Detect which cell encompasses the target text, then output its [x, y] center coordinate. 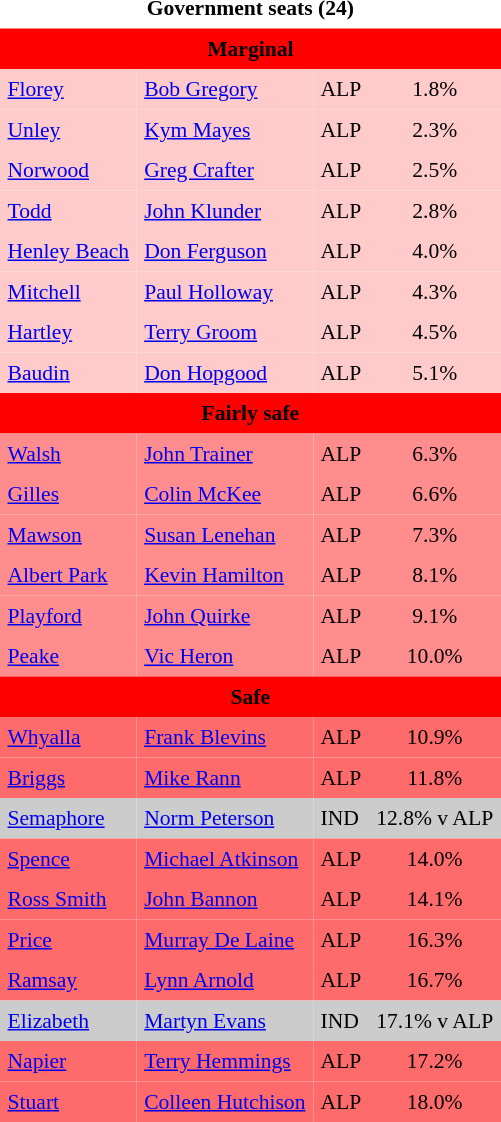
Stuart [68, 1101]
14.1% [435, 899]
Ramsay [68, 980]
Vic Heron [225, 656]
Bob Gregory [225, 89]
Norwood [68, 170]
2.3% [435, 129]
8.1% [435, 575]
Ross Smith [68, 899]
Michael Atkinson [225, 858]
18.0% [435, 1101]
Whyalla [68, 737]
Baudin [68, 372]
Don Ferguson [225, 251]
12.8% v ALP [435, 818]
Unley [68, 129]
16.7% [435, 980]
2.5% [435, 170]
11.8% [435, 777]
Fairly safe [250, 413]
Spence [68, 858]
5.1% [435, 372]
Briggs [68, 777]
John Trainer [225, 453]
Elizabeth [68, 1020]
John Bannon [225, 899]
9.1% [435, 615]
Playford [68, 615]
Martyn Evans [225, 1020]
14.0% [435, 858]
Walsh [68, 453]
Napier [68, 1061]
10.0% [435, 656]
Safe [250, 696]
Kevin Hamilton [225, 575]
4.0% [435, 251]
2.8% [435, 210]
Mitchell [68, 291]
Paul Holloway [225, 291]
Price [68, 939]
6.6% [435, 494]
Hartley [68, 332]
4.3% [435, 291]
Kym Mayes [225, 129]
7.3% [435, 534]
Lynn Arnold [225, 980]
1.8% [435, 89]
10.9% [435, 737]
Mike Rann [225, 777]
Marginal [250, 48]
Todd [68, 210]
Mawson [68, 534]
Peake [68, 656]
Terry Hemmings [225, 1061]
17.1% v ALP [435, 1020]
Semaphore [68, 818]
Colin McKee [225, 494]
Gilles [68, 494]
6.3% [435, 453]
Henley Beach [68, 251]
Norm Peterson [225, 818]
Susan Lenehan [225, 534]
4.5% [435, 332]
John Quirke [225, 615]
Greg Crafter [225, 170]
Murray De Laine [225, 939]
Don Hopgood [225, 372]
17.2% [435, 1061]
Frank Blevins [225, 737]
16.3% [435, 939]
Terry Groom [225, 332]
Florey [68, 89]
Albert Park [68, 575]
John Klunder [225, 210]
Colleen Hutchison [225, 1101]
